Return (X, Y) of the center of cell containing provided text 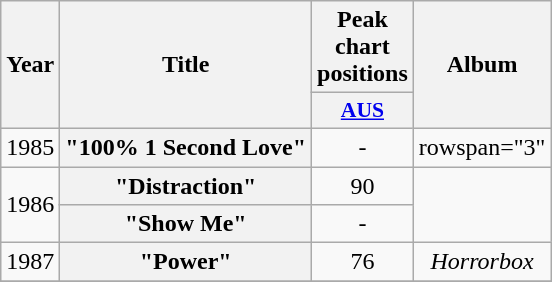
90 (363, 185)
Year (30, 65)
1987 (30, 262)
Title (186, 65)
Album (482, 65)
"Power" (186, 262)
AUS (363, 111)
1985 (30, 147)
"Show Me" (186, 224)
Horrorbox (482, 262)
Peak chart positions (363, 47)
rowspan="3" (482, 147)
"100% 1 Second Love" (186, 147)
1986 (30, 204)
"Distraction" (186, 185)
76 (363, 262)
